Provide the (x, y) coordinate of the cell's center where the given text is located.  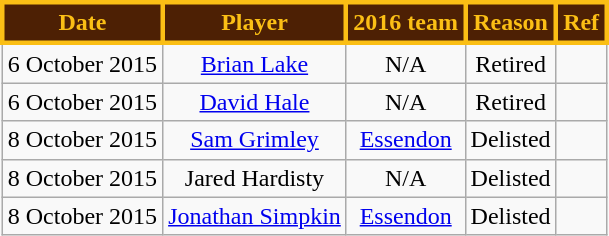
Brian Lake (255, 63)
Ref (581, 22)
2016 team (406, 22)
David Hale (255, 102)
Player (255, 22)
Sam Grimley (255, 140)
Date (82, 22)
Jared Hardisty (255, 178)
Reason (510, 22)
Jonathan Simpkin (255, 216)
